Search for the cell housing the specified text and yield its [X, Y] center coordinate. 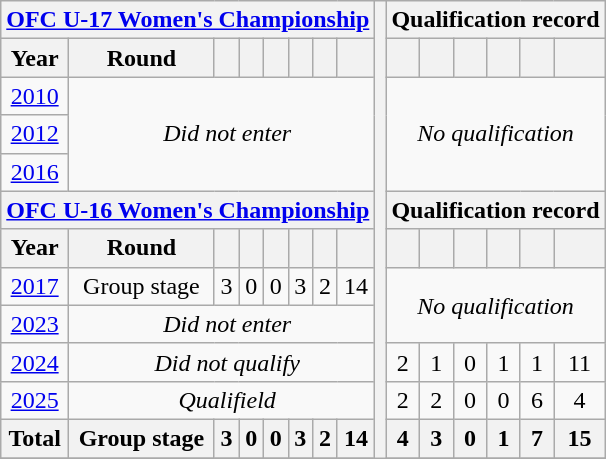
2010 [35, 96]
Did not qualify [228, 362]
7 [537, 438]
Total [35, 438]
Qualifield [228, 400]
2024 [35, 362]
2012 [35, 134]
OFC U-17 Women's Championship [188, 20]
2023 [35, 324]
OFC U-16 Women's Championship [188, 210]
2017 [35, 286]
11 [580, 362]
6 [537, 400]
2025 [35, 400]
15 [580, 438]
2016 [35, 172]
